Pinpoint the cell where the given text exists, returning its [x, y] midpoint coordinate. 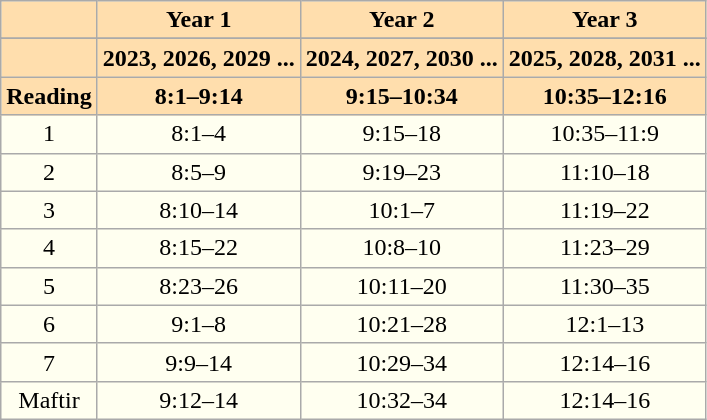
10:21–28 [402, 324]
10:8–10 [402, 248]
10:11–20 [402, 286]
Year 1 [198, 20]
4 [49, 248]
Year 2 [402, 20]
1 [49, 134]
11:30–35 [604, 286]
2023, 2026, 2029 ... [198, 58]
12:1–13 [604, 324]
10:35–11:9 [604, 134]
5 [49, 286]
8:23–26 [198, 286]
9:1–8 [198, 324]
10:1–7 [402, 210]
10:29–34 [402, 362]
9:19–23 [402, 172]
9:15–18 [402, 134]
10:35–12:16 [604, 96]
8:10–14 [198, 210]
2024, 2027, 2030 ... [402, 58]
8:1–9:14 [198, 96]
6 [49, 324]
11:10–18 [604, 172]
8:1–4 [198, 134]
2 [49, 172]
Reading [49, 96]
Maftir [49, 400]
10:32–34 [402, 400]
11:23–29 [604, 248]
2025, 2028, 2031 ... [604, 58]
Year 3 [604, 20]
8:15–22 [198, 248]
7 [49, 362]
9:9–14 [198, 362]
9:12–14 [198, 400]
9:15–10:34 [402, 96]
11:19–22 [604, 210]
8:5–9 [198, 172]
3 [49, 210]
